Return the [X, Y] coordinate for the center point of the cell that contains the specified text.  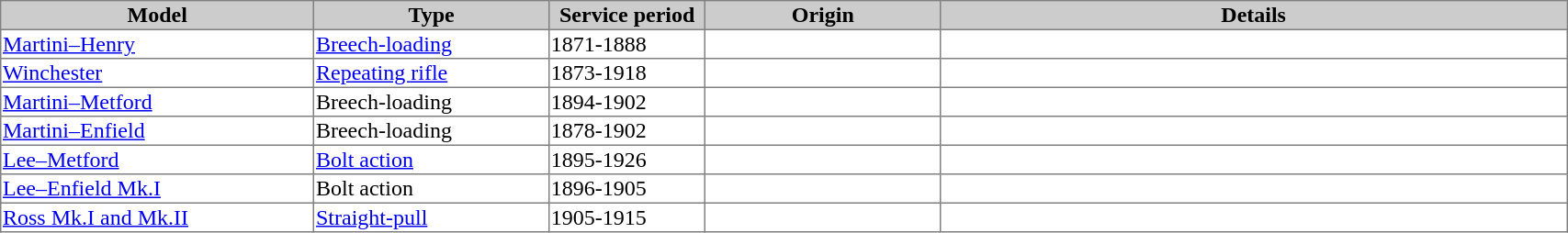
Ross Mk.I and Mk.II [158, 217]
Straight-pull [432, 217]
Lee–Metford [158, 160]
1871-1888 [626, 44]
Winchester [158, 73]
Type [432, 16]
1895-1926 [626, 160]
1905-1915 [626, 217]
Martini–Enfield [158, 131]
Lee–Enfield Mk.I [158, 189]
1894-1902 [626, 102]
Origin [823, 16]
Details [1254, 16]
Martini–Metford [158, 102]
1873-1918 [626, 73]
Service period [626, 16]
Repeating rifle [432, 73]
Model [158, 16]
1878-1902 [626, 131]
1896-1905 [626, 189]
Martini–Henry [158, 44]
